Return [X, Y] of the center of cell containing provided text 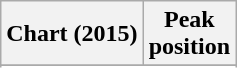
Chart (2015) [72, 34]
Peakposition [189, 34]
